Capture the cell that displays the provided text and extract its (x, y) central coordinate. 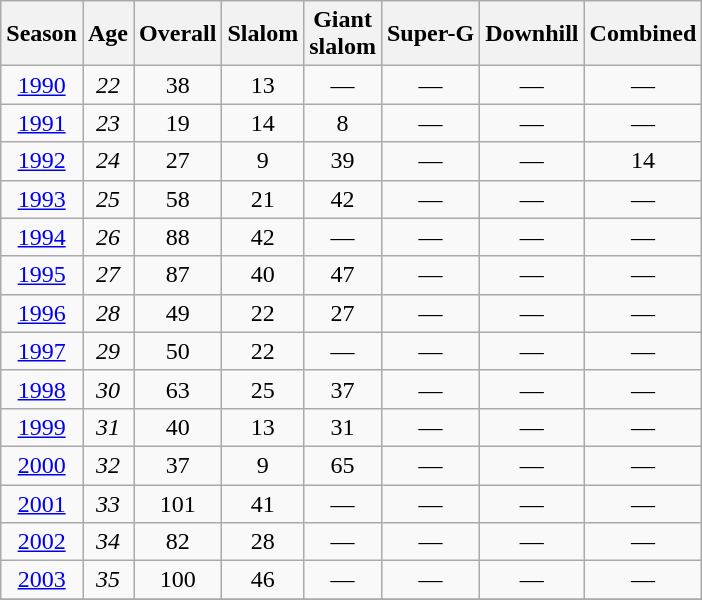
1998 (42, 389)
26 (108, 237)
35 (108, 580)
Season (42, 34)
1996 (42, 313)
2002 (42, 542)
1995 (42, 275)
34 (108, 542)
19 (178, 123)
24 (108, 161)
Super-G (430, 34)
87 (178, 275)
1991 (42, 123)
8 (343, 123)
1992 (42, 161)
30 (108, 389)
1993 (42, 199)
32 (108, 465)
39 (343, 161)
Slalom (263, 34)
1994 (42, 237)
1990 (42, 85)
82 (178, 542)
1997 (42, 351)
Downhill (532, 34)
88 (178, 237)
2003 (42, 580)
50 (178, 351)
63 (178, 389)
Combined (643, 34)
100 (178, 580)
38 (178, 85)
101 (178, 503)
33 (108, 503)
58 (178, 199)
29 (108, 351)
Overall (178, 34)
1999 (42, 427)
46 (263, 580)
Giantslalom (343, 34)
21 (263, 199)
47 (343, 275)
23 (108, 123)
Age (108, 34)
41 (263, 503)
2001 (42, 503)
49 (178, 313)
65 (343, 465)
2000 (42, 465)
